Determine the (x, y) coordinate at the center of the cell enclosing the given text.  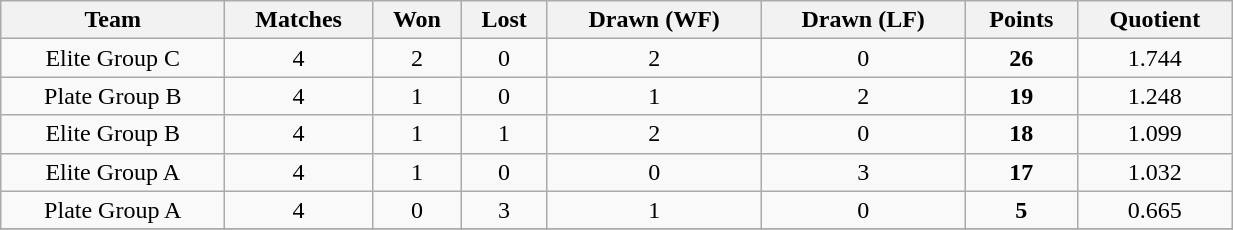
Elite Group B (113, 134)
5 (1022, 210)
26 (1022, 58)
Team (113, 20)
1.248 (1155, 96)
1.099 (1155, 134)
Drawn (WF) (654, 20)
Plate Group A (113, 210)
Lost (504, 20)
1.744 (1155, 58)
Won (416, 20)
Points (1022, 20)
19 (1022, 96)
1.032 (1155, 172)
18 (1022, 134)
17 (1022, 172)
Elite Group A (113, 172)
0.665 (1155, 210)
Drawn (LF) (864, 20)
Elite Group C (113, 58)
Plate Group B (113, 96)
Matches (299, 20)
Quotient (1155, 20)
